Provide the [X, Y] coordinate of the cell's center where the given text is located.  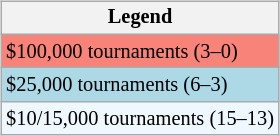
$100,000 tournaments (3–0) [140, 51]
$10/15,000 tournaments (15–13) [140, 119]
$25,000 tournaments (6–3) [140, 85]
Legend [140, 18]
